Determine the [x, y] coordinate at the center of the cell enclosing the given text.  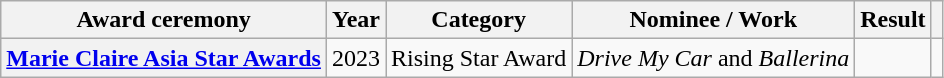
Category [479, 20]
Award ceremony [164, 20]
Rising Star Award [479, 58]
2023 [356, 58]
Result [893, 20]
Nominee / Work [714, 20]
Marie Claire Asia Star Awards [164, 58]
Year [356, 20]
Drive My Car and Ballerina [714, 58]
